Identify which cell holds the provided text, then report its [X, Y] central coordinate. 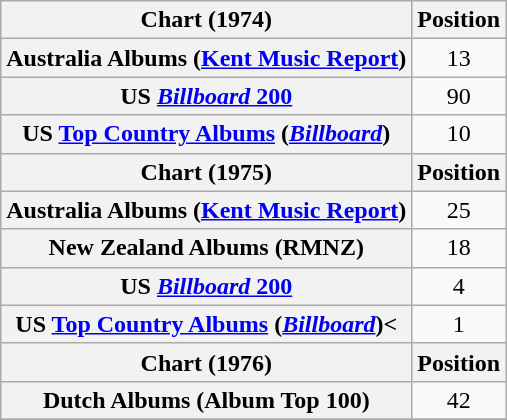
42 [459, 400]
4 [459, 286]
New Zealand Albums (RMNZ) [206, 248]
Chart (1975) [206, 172]
Dutch Albums (Album Top 100) [206, 400]
10 [459, 134]
1 [459, 324]
25 [459, 210]
18 [459, 248]
Chart (1974) [206, 20]
Chart (1976) [206, 362]
13 [459, 58]
US Top Country Albums (Billboard)< [206, 324]
90 [459, 96]
US Top Country Albums (Billboard) [206, 134]
